Search for the cell housing the specified text and yield its [X, Y] center coordinate. 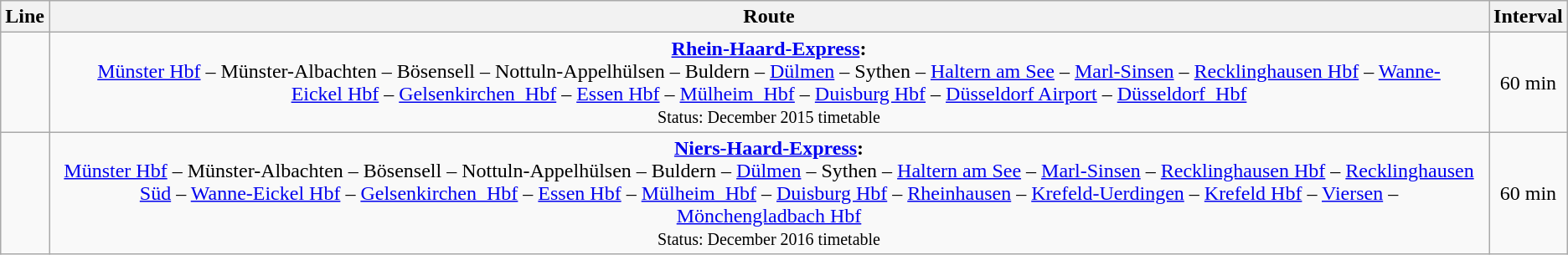
Line [25, 17]
Route [769, 17]
Interval [1529, 17]
